Return (x, y) of the center of cell containing provided text 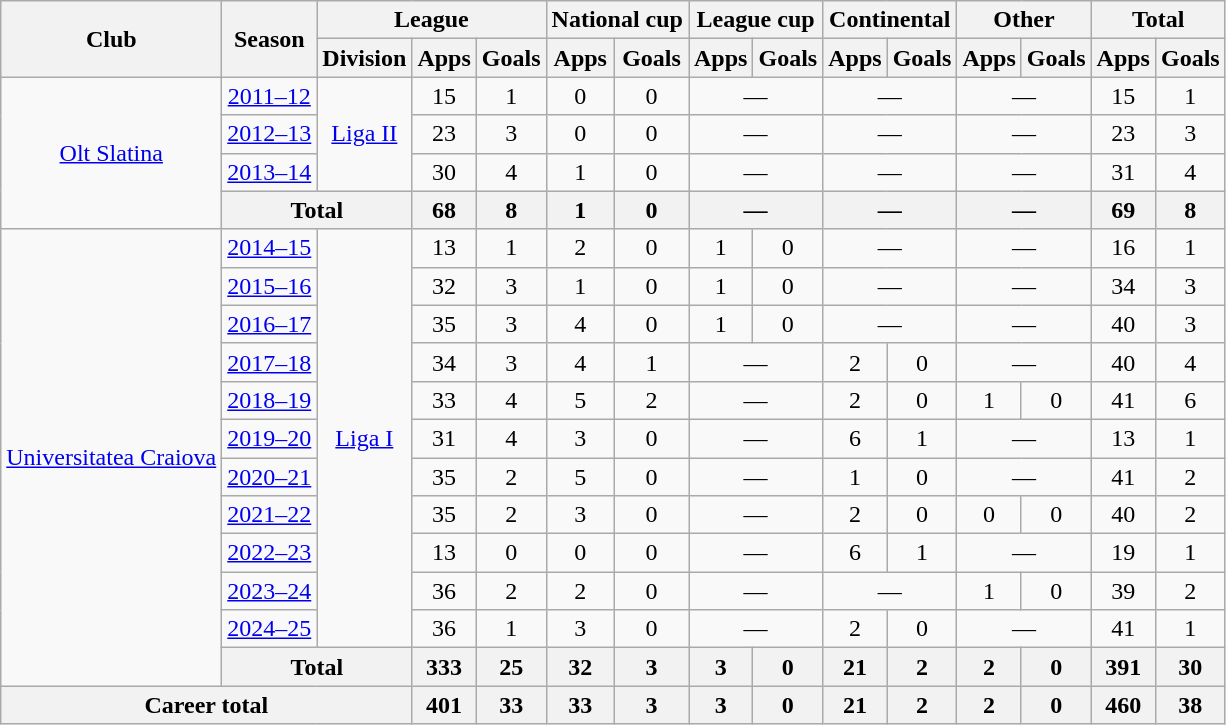
Club (112, 39)
2011–12 (270, 96)
25 (511, 667)
19 (1123, 553)
National cup (617, 20)
Division (364, 58)
2022–23 (270, 553)
2012–13 (270, 134)
Career total (206, 705)
401 (444, 705)
333 (444, 667)
League (432, 20)
Other (1024, 20)
68 (444, 210)
2019–20 (270, 438)
2014–15 (270, 248)
2015–16 (270, 286)
2020–21 (270, 477)
Olt Slatina (112, 153)
38 (1190, 705)
2024–25 (270, 629)
391 (1123, 667)
2016–17 (270, 324)
2018–19 (270, 400)
Season (270, 39)
League cup (755, 20)
Liga II (364, 134)
2017–18 (270, 362)
Continental (890, 20)
2023–24 (270, 591)
Liga I (364, 438)
69 (1123, 210)
16 (1123, 248)
2013–14 (270, 172)
2021–22 (270, 515)
460 (1123, 705)
Universitatea Craiova (112, 458)
39 (1123, 591)
